Capture the cell that displays the provided text and extract its (x, y) central coordinate. 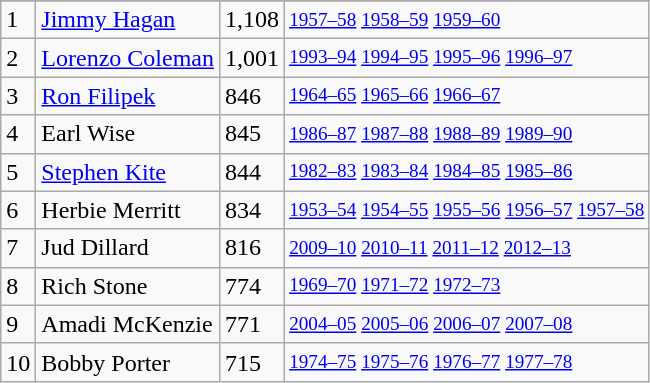
3 (18, 96)
6 (18, 210)
845 (252, 134)
1953–54 1954–55 1955–56 1956–57 1957–58 (467, 210)
5 (18, 172)
2 (18, 58)
Jud Dillard (128, 248)
1969–70 1971–72 1972–73 (467, 286)
1986–87 1987–88 1988–89 1989–90 (467, 134)
774 (252, 286)
Herbie Merritt (128, 210)
1,108 (252, 20)
2004–05 2005–06 2006–07 2007–08 (467, 324)
1993–94 1994–95 1995–96 1996–97 (467, 58)
1957–58 1958–59 1959–60 (467, 20)
834 (252, 210)
Bobby Porter (128, 362)
Stephen Kite (128, 172)
1964–65 1965–66 1966–67 (467, 96)
1974–75 1975–76 1976–77 1977–78 (467, 362)
8 (18, 286)
Jimmy Hagan (128, 20)
816 (252, 248)
1,001 (252, 58)
Earl Wise (128, 134)
1 (18, 20)
715 (252, 362)
Lorenzo Coleman (128, 58)
844 (252, 172)
Ron Filipek (128, 96)
4 (18, 134)
846 (252, 96)
2009–10 2010–11 2011–12 2012–13 (467, 248)
1982–83 1983–84 1984–85 1985–86 (467, 172)
9 (18, 324)
771 (252, 324)
Amadi McKenzie (128, 324)
10 (18, 362)
Rich Stone (128, 286)
7 (18, 248)
